Capture the cell that displays the provided text and extract its (X, Y) central coordinate. 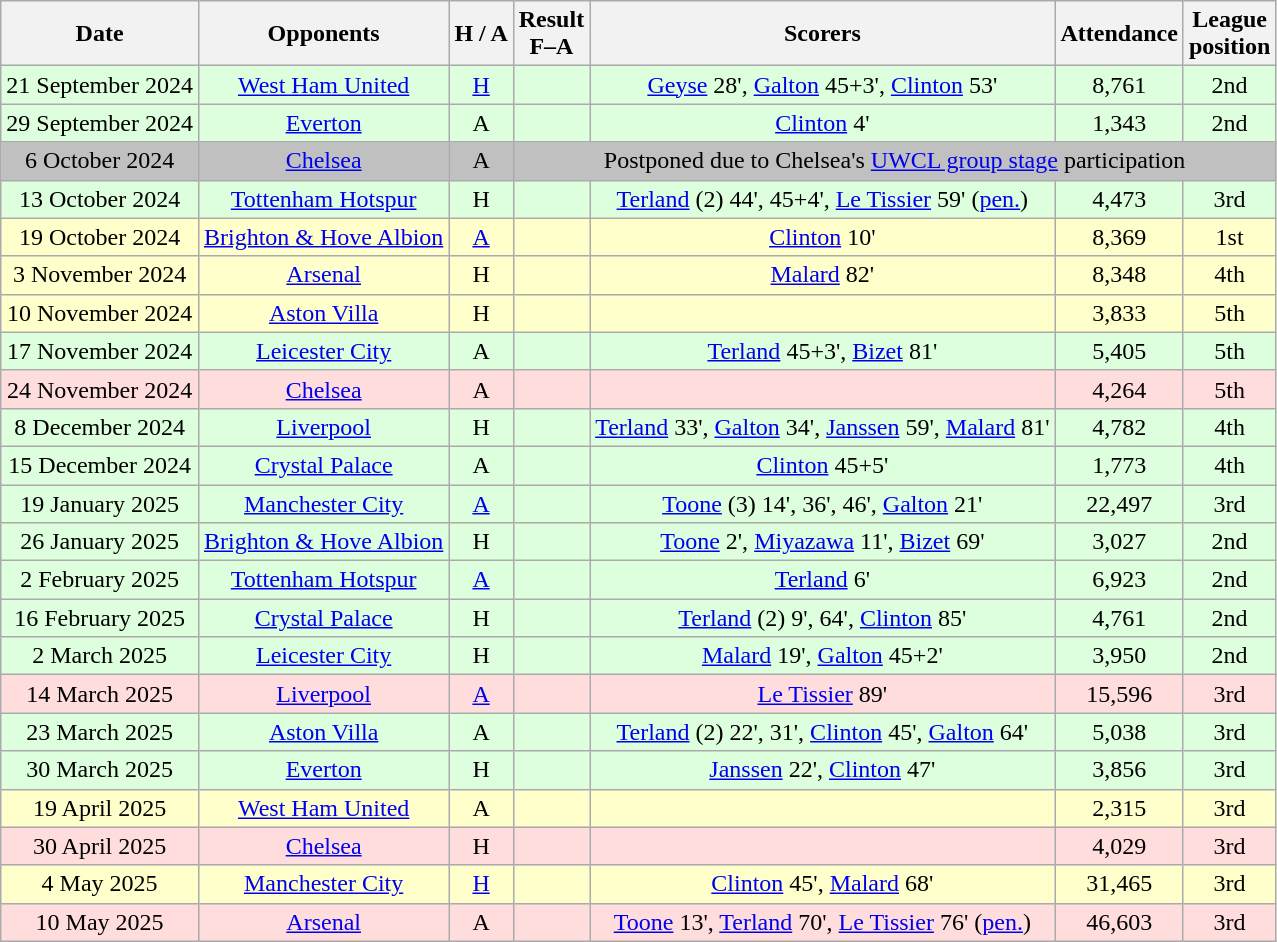
4,029 (1119, 846)
Toone (3) 14', 36', 46', Galton 21' (822, 503)
1st (1229, 237)
23 March 2025 (100, 732)
Date (100, 34)
Terland (2) 22', 31', Clinton 45', Galton 64' (822, 732)
Clinton 10' (822, 237)
Clinton 4' (822, 123)
Terland (2) 9', 64', Clinton 85' (822, 618)
Opponents (323, 34)
13 October 2024 (100, 199)
8,761 (1119, 85)
Malard 82' (822, 275)
30 April 2025 (100, 846)
Postponed due to Chelsea's UWCL group stage participation (894, 161)
10 November 2024 (100, 313)
30 March 2025 (100, 770)
46,603 (1119, 922)
Clinton 45+5' (822, 465)
8 December 2024 (100, 427)
Geyse 28', Galton 45+3', Clinton 53' (822, 85)
Terland 33', Galton 34', Janssen 59', Malard 81' (822, 427)
1,773 (1119, 465)
Terland 6' (822, 580)
16 February 2025 (100, 618)
Clinton 45', Malard 68' (822, 884)
3,027 (1119, 542)
24 November 2024 (100, 389)
17 November 2024 (100, 351)
19 April 2025 (100, 808)
Terland 45+3', Bizet 81' (822, 351)
15 December 2024 (100, 465)
4,782 (1119, 427)
Janssen 22', Clinton 47' (822, 770)
2,315 (1119, 808)
Toone 2', Miyazawa 11', Bizet 69' (822, 542)
8,369 (1119, 237)
3,833 (1119, 313)
4,264 (1119, 389)
3,856 (1119, 770)
29 September 2024 (100, 123)
Malard 19', Galton 45+2' (822, 656)
21 September 2024 (100, 85)
Attendance (1119, 34)
4,761 (1119, 618)
14 March 2025 (100, 694)
Leagueposition (1229, 34)
19 October 2024 (100, 237)
ResultF–A (551, 34)
4 May 2025 (100, 884)
3,950 (1119, 656)
Terland (2) 44', 45+4', Le Tissier 59' (pen.) (822, 199)
6 October 2024 (100, 161)
2 March 2025 (100, 656)
8,348 (1119, 275)
10 May 2025 (100, 922)
15,596 (1119, 694)
19 January 2025 (100, 503)
5,405 (1119, 351)
Le Tissier 89' (822, 694)
26 January 2025 (100, 542)
2 February 2025 (100, 580)
4,473 (1119, 199)
5,038 (1119, 732)
3 November 2024 (100, 275)
Scorers (822, 34)
Toone 13', Terland 70', Le Tissier 76' (pen.) (822, 922)
6,923 (1119, 580)
31,465 (1119, 884)
22,497 (1119, 503)
H / A (481, 34)
1,343 (1119, 123)
